For the text-containing cell, return its midpoint in [X, Y] coordinate format. 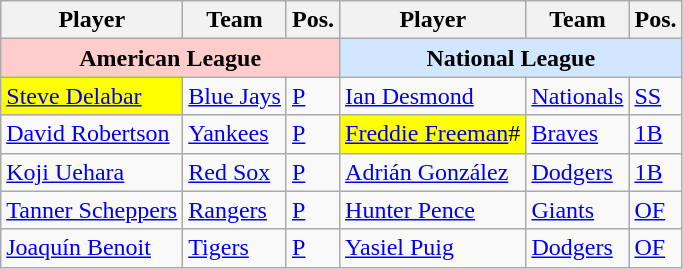
Yankees [235, 134]
Giants [578, 210]
Ian Desmond [433, 96]
Joaquín Benoit [92, 248]
Tigers [235, 248]
Freddie Freeman# [433, 134]
Blue Jays [235, 96]
Koji Uehara [92, 172]
David Robertson [92, 134]
Hunter Pence [433, 210]
National League [511, 58]
Adrián González [433, 172]
Red Sox [235, 172]
Tanner Scheppers [92, 210]
Braves [578, 134]
American League [170, 58]
Steve Delabar [92, 96]
Nationals [578, 96]
SS [656, 96]
Rangers [235, 210]
Yasiel Puig [433, 248]
